From the cell containing the given text, extract its center point as [x, y] coordinate. 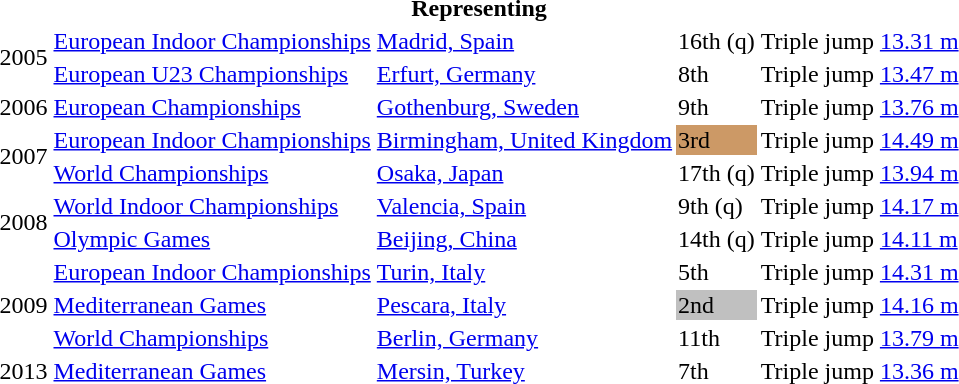
Gothenburg, Sweden [524, 107]
Beijing, China [524, 239]
9th (q) [717, 206]
11th [717, 338]
9th [717, 107]
Turin, Italy [524, 272]
Olympic Games [212, 239]
16th (q) [717, 41]
3rd [717, 140]
Osaka, Japan [524, 173]
17th (q) [717, 173]
Madrid, Spain [524, 41]
2nd [717, 305]
Valencia, Spain [524, 206]
Mediterranean Games [212, 305]
Birmingham, United Kingdom [524, 140]
8th [717, 74]
World Indoor Championships [212, 206]
European Championships [212, 107]
European U23 Championships [212, 74]
Pescara, Italy [524, 305]
5th [717, 272]
14th (q) [717, 239]
Berlin, Germany [524, 338]
Erfurt, Germany [524, 74]
